Output the [x, y] coordinate of the center of the cell containing the given text.  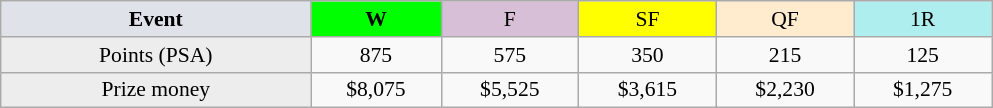
875 [376, 55]
$8,075 [376, 90]
215 [785, 55]
SF [648, 19]
Prize money [156, 90]
QF [785, 19]
Event [156, 19]
W [376, 19]
125 [923, 55]
575 [510, 55]
350 [648, 55]
F [510, 19]
$1,275 [923, 90]
1R [923, 19]
$2,230 [785, 90]
$3,615 [648, 90]
$5,525 [510, 90]
Points (PSA) [156, 55]
